Find where the given text appears and provide that cell's center as [x, y] coordinate. 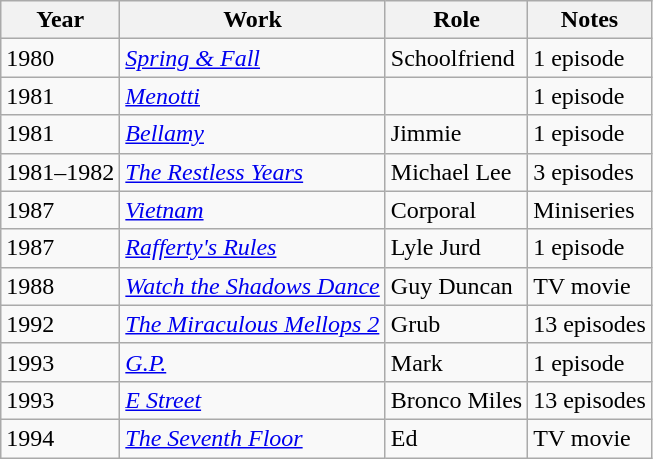
1988 [60, 286]
1980 [60, 58]
The Seventh Floor [252, 438]
Notes [590, 20]
3 episodes [590, 172]
Watch the Shadows Dance [252, 286]
Michael Lee [456, 172]
Vietnam [252, 210]
Corporal [456, 210]
Year [60, 20]
Mark [456, 362]
Jimmie [456, 134]
1981–1982 [60, 172]
E Street [252, 400]
Guy Duncan [456, 286]
Schoolfriend [456, 58]
The Miraculous Mellops 2 [252, 324]
Bronco Miles [456, 400]
Grub [456, 324]
Miniseries [590, 210]
Bellamy [252, 134]
Ed [456, 438]
G.P. [252, 362]
Menotti [252, 96]
1994 [60, 438]
Rafferty's Rules [252, 248]
Spring & Fall [252, 58]
Work [252, 20]
Lyle Jurd [456, 248]
Role [456, 20]
1992 [60, 324]
The Restless Years [252, 172]
